Extract the (x, y) coordinate from the center of the cell holding the provided text.  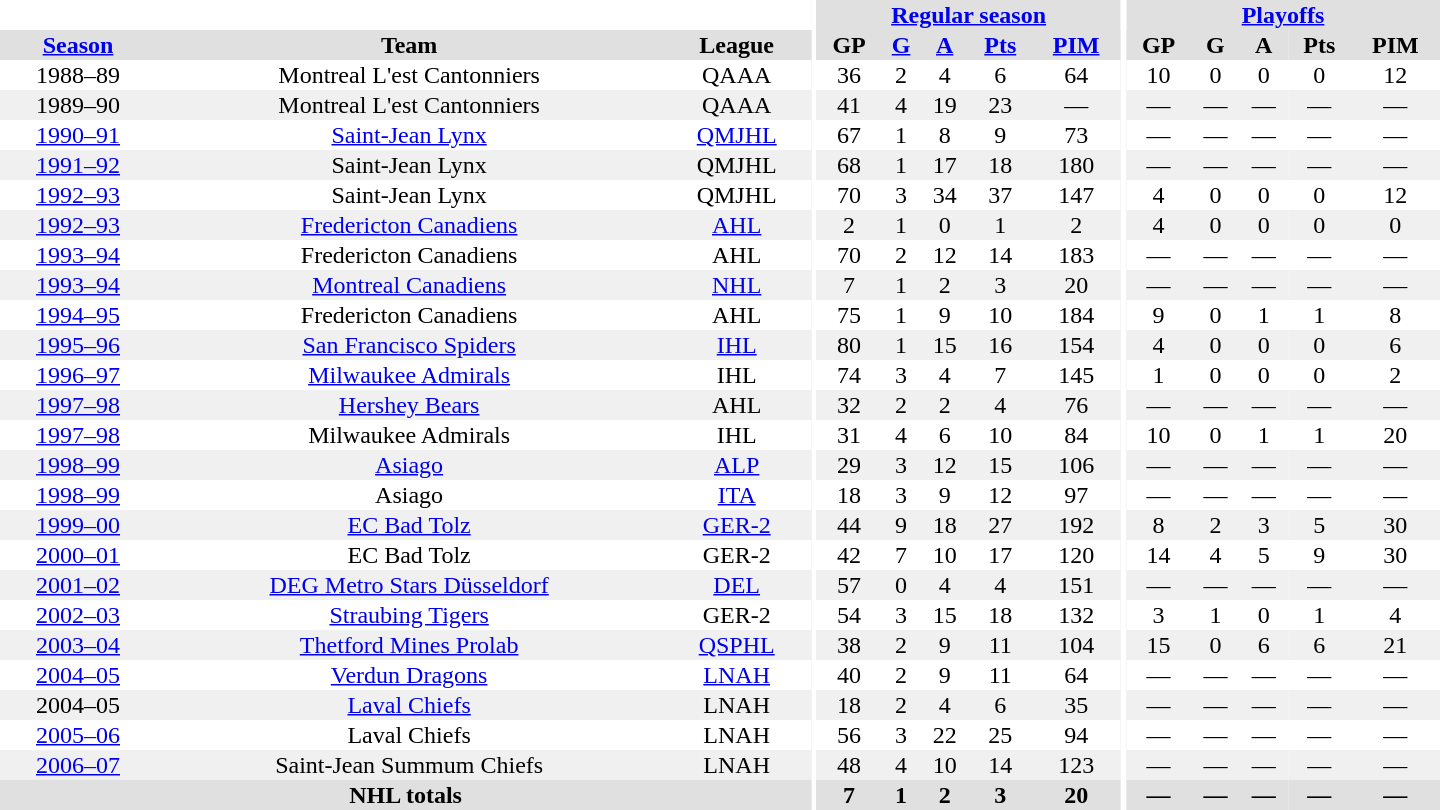
44 (848, 525)
2005–06 (78, 735)
2003–04 (78, 645)
36 (848, 75)
1991–92 (78, 165)
Thetford Mines Prolab (409, 645)
Saint-Jean Summum Chiefs (409, 765)
Straubing Tigers (409, 615)
38 (848, 645)
Hershey Bears (409, 405)
41 (848, 105)
ITA (736, 495)
48 (848, 765)
67 (848, 135)
147 (1076, 195)
54 (848, 615)
75 (848, 315)
180 (1076, 165)
16 (1000, 345)
21 (1396, 645)
84 (1076, 435)
184 (1076, 315)
Verdun Dragons (409, 675)
2006–07 (78, 765)
1995–96 (78, 345)
34 (944, 195)
123 (1076, 765)
151 (1076, 585)
1990–91 (78, 135)
192 (1076, 525)
San Francisco Spiders (409, 345)
1988–89 (78, 75)
94 (1076, 735)
25 (1000, 735)
2001–02 (78, 585)
NHL totals (406, 795)
154 (1076, 345)
NHL (736, 285)
132 (1076, 615)
2002–03 (78, 615)
1996–97 (78, 375)
1999–00 (78, 525)
37 (1000, 195)
74 (848, 375)
QSPHL (736, 645)
73 (1076, 135)
31 (848, 435)
League (736, 45)
80 (848, 345)
68 (848, 165)
32 (848, 405)
145 (1076, 375)
104 (1076, 645)
97 (1076, 495)
1989–90 (78, 105)
40 (848, 675)
Season (78, 45)
42 (848, 555)
120 (1076, 555)
Regular season (968, 15)
76 (1076, 405)
ALP (736, 465)
29 (848, 465)
27 (1000, 525)
1994–95 (78, 315)
19 (944, 105)
22 (944, 735)
Team (409, 45)
183 (1076, 255)
DEG Metro Stars Düsseldorf (409, 585)
35 (1076, 705)
56 (848, 735)
Playoffs (1283, 15)
Montreal Canadiens (409, 285)
2000–01 (78, 555)
23 (1000, 105)
DEL (736, 585)
106 (1076, 465)
57 (848, 585)
